Detect which cell encompasses the target text, then output its (X, Y) center coordinate. 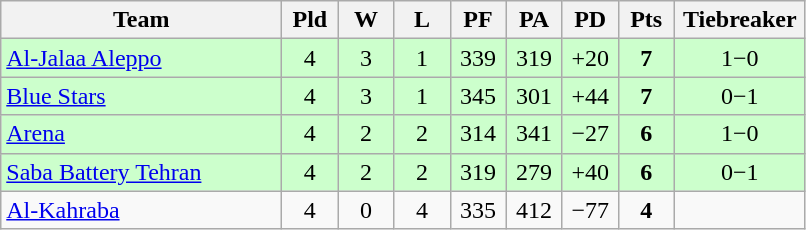
Blue Stars (142, 96)
W (366, 20)
0 (366, 210)
Pld (310, 20)
Al-Jalaa Aleppo (142, 58)
Arena (142, 134)
+44 (590, 96)
−27 (590, 134)
412 (534, 210)
335 (478, 210)
301 (534, 96)
+40 (590, 172)
−77 (590, 210)
PF (478, 20)
Pts (646, 20)
Tiebreaker (740, 20)
+20 (590, 58)
PA (534, 20)
L (422, 20)
314 (478, 134)
Team (142, 20)
279 (534, 172)
345 (478, 96)
339 (478, 58)
Saba Battery Tehran (142, 172)
341 (534, 134)
Al-Kahraba (142, 210)
PD (590, 20)
